Extract the [x, y] coordinate from the center of the cell holding the provided text.  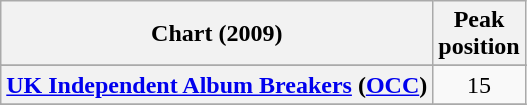
UK Independent Album Breakers (OCC) [217, 85]
Chart (2009) [217, 34]
15 [479, 85]
Peakposition [479, 34]
